Determine the (x, y) coordinate at the center of the cell enclosing the given text.  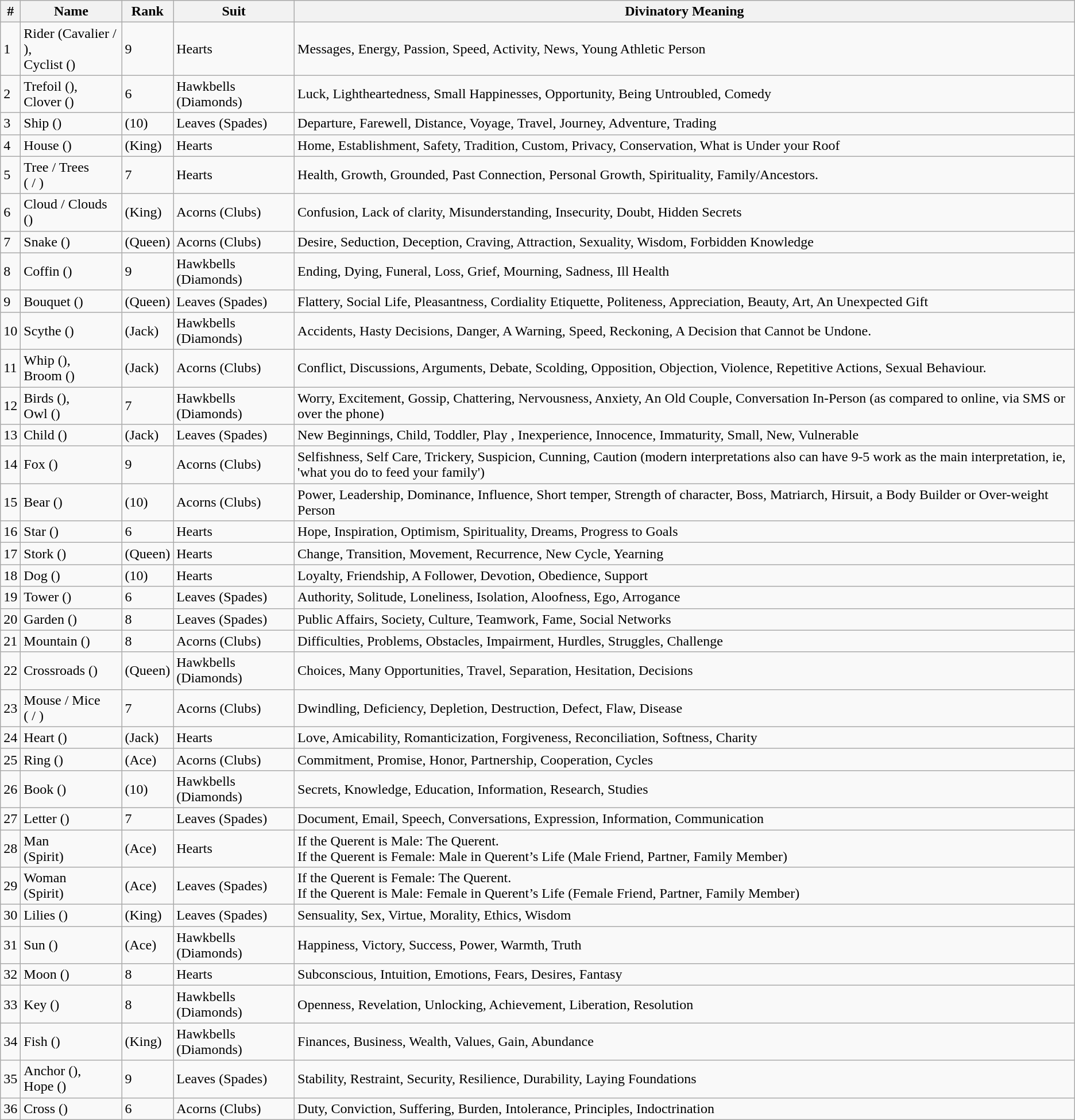
If the Querent is Male: The Querent.If the Querent is Female: Male in Querent’s Life (Male Friend, Partner, Family Member) (685, 848)
Health, Growth, Grounded, Past Connection, Personal Growth, Spirituality, Family/Ancestors. (685, 175)
22 (10, 671)
Dwindling, Deficiency, Depletion, Destruction, Defect, Flaw, Disease (685, 708)
Coffin () (71, 271)
16 (10, 532)
23 (10, 708)
33 (10, 1004)
Home, Establishment, Safety, Tradition, Custom, Privacy, Conservation, What is Under your Roof (685, 145)
21 (10, 641)
Ring () (71, 759)
Confusion, Lack of clarity, Misunderstanding, Insecurity, Doubt, Hidden Secrets (685, 213)
Birds (), Owl () (71, 405)
Hope, Inspiration, Optimism, Spirituality, Dreams, Progress to Goals (685, 532)
30 (10, 916)
Messages, Energy, Passion, Speed, Activity, News, Young Athletic Person (685, 49)
18 (10, 576)
29 (10, 886)
Fish () (71, 1042)
Happiness, Victory, Success, Power, Warmth, Truth (685, 945)
5 (10, 175)
Finances, Business, Wealth, Values, Gain, Abundance (685, 1042)
Scythe () (71, 331)
Departure, Farewell, Distance, Voyage, Travel, Journey, Adventure, Trading (685, 123)
Mouse / Mice( / ) (71, 708)
Child () (71, 435)
Book () (71, 789)
Conflict, Discussions, Arguments, Debate, Scolding, Opposition, Objection, Violence, Repetitive Actions, Sexual Behaviour. (685, 368)
Lilies () (71, 916)
Crossroads () (71, 671)
Key () (71, 1004)
Garden () (71, 619)
2 (10, 94)
Desire, Seduction, Deception, Craving, Attraction, Sexuality, Wisdom, Forbidden Knowledge (685, 242)
Commitment, Promise, Honor, Partnership, Cooperation, Cycles (685, 759)
Ship () (71, 123)
Heart () (71, 737)
Dog () (71, 576)
36 (10, 1109)
27 (10, 818)
11 (10, 368)
If the Querent is Female: The Querent.If the Querent is Male: Female in Querent’s Life (Female Friend, Partner, Family Member) (685, 886)
24 (10, 737)
Moon () (71, 975)
4 (10, 145)
Trefoil (),Clover () (71, 94)
Man (Spirit) (71, 848)
Rank (148, 11)
Secrets, Knowledge, Education, Information, Research, Studies (685, 789)
Bouquet () (71, 301)
Public Affairs, Society, Culture, Teamwork, Fame, Social Networks (685, 619)
Ending, Dying, Funeral, Loss, Grief, Mourning, Sadness, Ill Health (685, 271)
Whip (),Broom () (71, 368)
Bear () (71, 502)
Divinatory Meaning (685, 11)
19 (10, 597)
Change, Transition, Movement, Recurrence, New Cycle, Yearning (685, 554)
35 (10, 1079)
Openness, Revelation, Unlocking, Achievement, Liberation, Resolution (685, 1004)
Accidents, Hasty Decisions, Danger, A Warning, Speed, Reckoning, A Decision that Cannot be Undone. (685, 331)
Tree / Trees( / ) (71, 175)
Sensuality, Sex, Virtue, Morality, Ethics, Wisdom (685, 916)
14 (10, 465)
25 (10, 759)
Anchor (),Hope () (71, 1079)
15 (10, 502)
Letter () (71, 818)
House () (71, 145)
32 (10, 975)
Choices, Many Opportunities, Travel, Separation, Hesitation, Decisions (685, 671)
Cloud / Clouds() (71, 213)
Power, Leadership, Dominance, Influence, Short temper, Strength of character, Boss, Matriarch, Hirsuit, a Body Builder or Over-weight Person (685, 502)
Name (71, 11)
Stork () (71, 554)
Suit (234, 11)
Worry, Excitement, Gossip, Chattering, Nervousness, Anxiety, An Old Couple, Conversation In-Person (as compared to online, via SMS or over the phone) (685, 405)
Fox () (71, 465)
26 (10, 789)
Sun () (71, 945)
17 (10, 554)
Cross () (71, 1109)
31 (10, 945)
3 (10, 123)
Love, Amicability, Romanticization, Forgiveness, Reconciliation, Softness, Charity (685, 737)
10 (10, 331)
Snake () (71, 242)
1 (10, 49)
# (10, 11)
New Beginnings, Child, Toddler, Play , Inexperience, Innocence, Immaturity, Small, New, Vulnerable (685, 435)
Mountain () (71, 641)
Woman (Spirit) (71, 886)
Flattery, Social Life, Pleasantness, Cordiality Etiquette, Politeness, Appreciation, Beauty, Art, An Unexpected Gift (685, 301)
Duty, Conviction, Suffering, Burden, Intolerance, Principles, Indoctrination (685, 1109)
Subconscious, Intuition, Emotions, Fears, Desires, Fantasy (685, 975)
13 (10, 435)
Authority, Solitude, Loneliness, Isolation, Aloofness, Ego, Arrogance (685, 597)
Loyalty, Friendship, A Follower, Devotion, Obedience, Support (685, 576)
Star () (71, 532)
Luck, Lightheartedness, Small Happinesses, Opportunity, Being Untroubled, Comedy (685, 94)
12 (10, 405)
34 (10, 1042)
Difficulties, Problems, Obstacles, Impairment, Hurdles, Struggles, Challenge (685, 641)
Document, Email, Speech, Conversations, Expression, Information, Communication (685, 818)
20 (10, 619)
28 (10, 848)
Rider (Cavalier / ),Cyclist () (71, 49)
Stability, Restraint, Security, Resilience, Durability, Laying Foundations (685, 1079)
Tower () (71, 597)
